For the text-containing cell, return its midpoint in [X, Y] coordinate format. 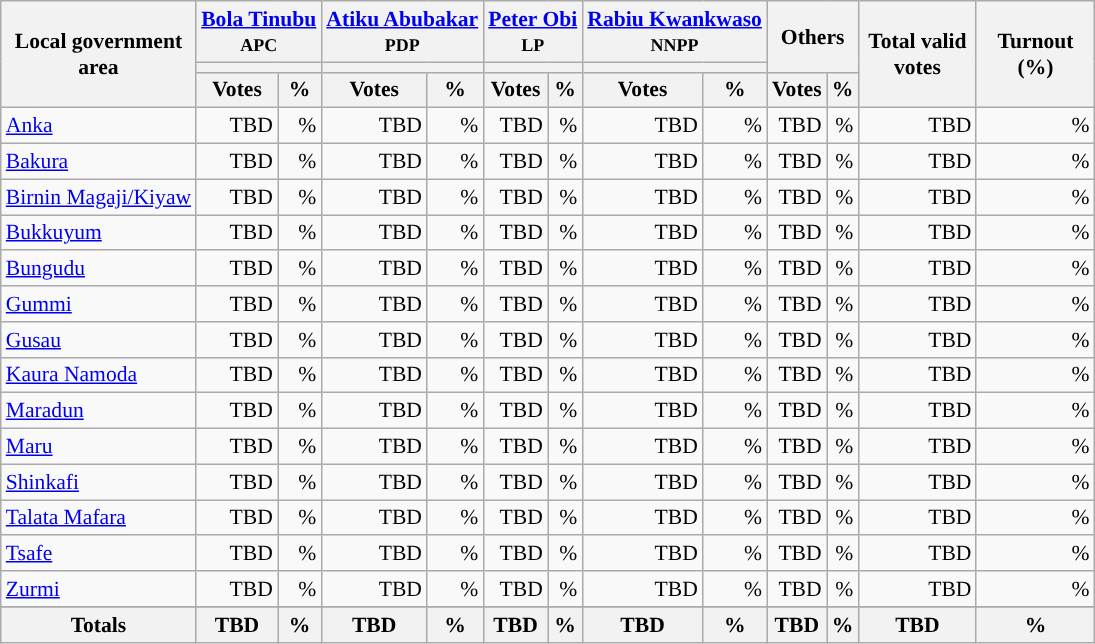
Tsafe [98, 554]
Rabiu KwankwasoNNPP [674, 32]
Atiku AbubakarPDP [402, 32]
Local government area [98, 54]
Peter ObiLP [532, 32]
Total valid votes [917, 54]
Maradun [98, 411]
Gummi [98, 304]
Bakura [98, 162]
Bukkuyum [98, 233]
Kaura Namoda [98, 375]
Birnin Magaji/Kiyaw [98, 197]
Shinkafi [98, 482]
Anka [98, 126]
Talata Mafara [98, 518]
Gusau [98, 340]
Turnout (%) [1035, 54]
Bungudu [98, 269]
Others [812, 36]
Zurmi [98, 589]
Totals [98, 625]
Maru [98, 447]
Bola TinubuAPC [258, 32]
